Scan for the cell matching the given text and deliver its [X, Y] coordinate at center. 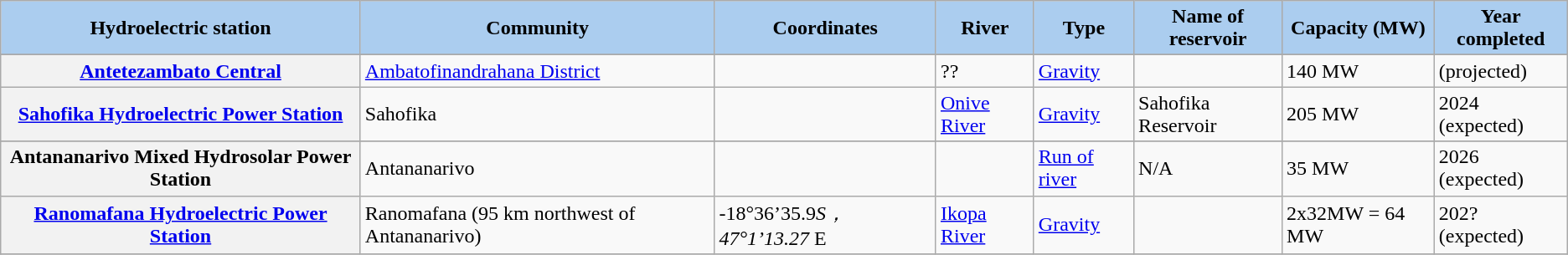
2024 (expected) [1501, 114]
Name of reservoir [1208, 28]
Sahofika Reservoir [1208, 114]
Antananarivo Mixed Hydrosolar Power Station [181, 169]
(projected) [1501, 71]
Ranomafana (95 km northwest of Antananarivo) [538, 225]
2x32MW = 64 MW [1359, 225]
Hydroelectric station [181, 28]
Ambatofinandrahana District [538, 71]
Run of river [1084, 169]
Ikopa River [985, 225]
N/A [1208, 169]
Sahofika [538, 114]
202? (expected) [1501, 225]
-18°36’35.9S，47°1’13.27 E [825, 225]
140 MW [1359, 71]
Onive River [985, 114]
Antetezambato Central [181, 71]
Coordinates [825, 28]
?? [985, 71]
35 MW [1359, 169]
Community [538, 28]
Year completed [1501, 28]
Ranomafana Hydroelectric Power Station [181, 225]
Antananarivo [538, 169]
Capacity (MW) [1359, 28]
River [985, 28]
Sahofika Hydroelectric Power Station [181, 114]
Type [1084, 28]
205 MW [1359, 114]
2026 (expected) [1501, 169]
